Return the [x, y] coordinate for the center point of the cell that contains the specified text.  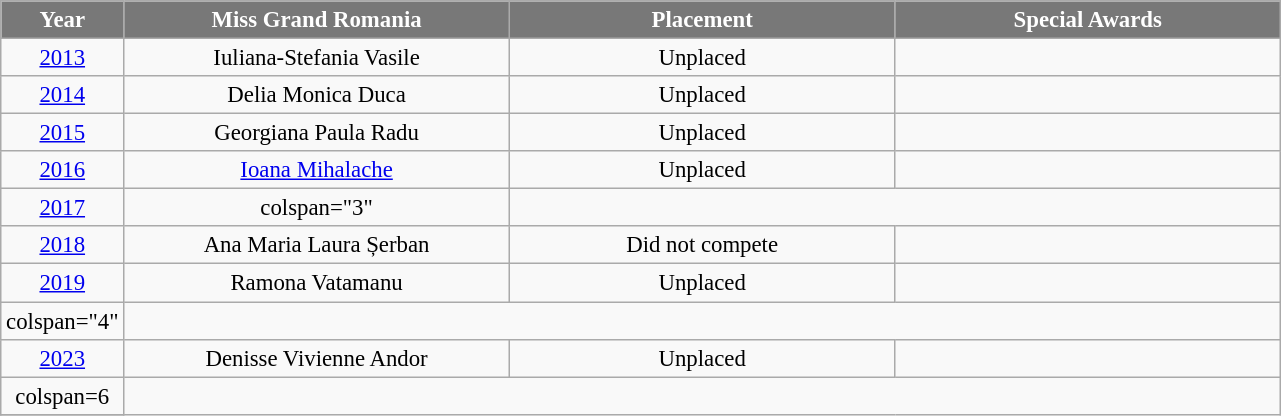
colspan=6 [62, 396]
Special Awards [1088, 20]
Year [62, 20]
2019 [62, 283]
2014 [62, 95]
2023 [62, 358]
Ana Maria Laura Șerban [317, 245]
2018 [62, 245]
Ramona Vatamanu [317, 283]
colspan="3" [317, 208]
Iuliana-Stefania Vasile [317, 58]
Placement [702, 20]
2016 [62, 170]
Ioana Mihalache [317, 170]
colspan="4" [62, 321]
Georgiana Paula Radu [317, 133]
2013 [62, 58]
Miss Grand Romania [317, 20]
2017 [62, 208]
Denisse Vivienne Andor [317, 358]
Did not compete [702, 245]
Delia Monica Duca [317, 95]
2015 [62, 133]
